Capture the cell that displays the provided text and extract its [X, Y] central coordinate. 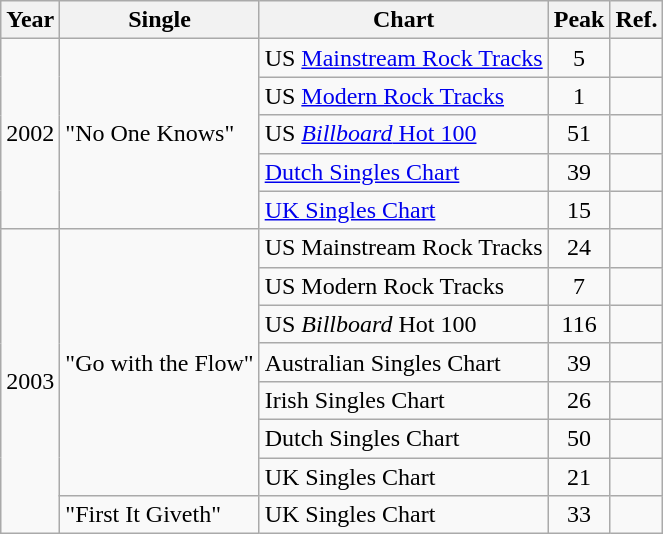
51 [579, 134]
116 [579, 324]
5 [579, 58]
"Go with the Flow" [160, 362]
2003 [30, 381]
7 [579, 286]
21 [579, 477]
Chart [404, 20]
Irish Singles Chart [404, 400]
Ref. [636, 20]
26 [579, 400]
24 [579, 248]
"First It Giveth" [160, 515]
15 [579, 210]
Peak [579, 20]
50 [579, 438]
33 [579, 515]
"No One Knows" [160, 134]
Single [160, 20]
1 [579, 96]
Year [30, 20]
Australian Singles Chart [404, 362]
2002 [30, 134]
